Detect which cell encompasses the target text, then output its [X, Y] center coordinate. 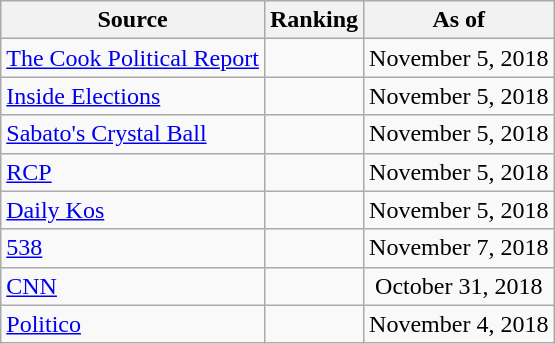
CNN [133, 286]
Ranking [314, 20]
Politico [133, 324]
October 31, 2018 [459, 286]
Sabato's Crystal Ball [133, 134]
November 7, 2018 [459, 248]
RCP [133, 172]
Inside Elections [133, 96]
November 4, 2018 [459, 324]
Source [133, 20]
As of [459, 20]
538 [133, 248]
Daily Kos [133, 210]
The Cook Political Report [133, 58]
